Pinpoint the cell where the given text exists, returning its [x, y] midpoint coordinate. 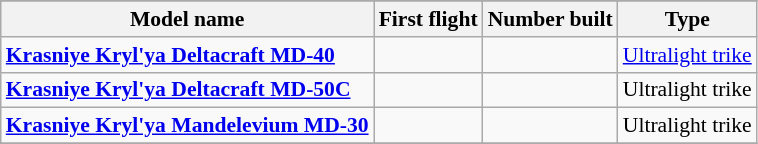
Krasniye Kryl'ya Deltacraft MD-40 [188, 55]
Krasniye Kryl'ya Deltacraft MD-50C [188, 90]
Krasniye Kryl'ya Mandelevium MD-30 [188, 126]
Type [688, 19]
Model name [188, 19]
First flight [428, 19]
Number built [550, 19]
